Scan for the cell matching the given text and deliver its [X, Y] coordinate at center. 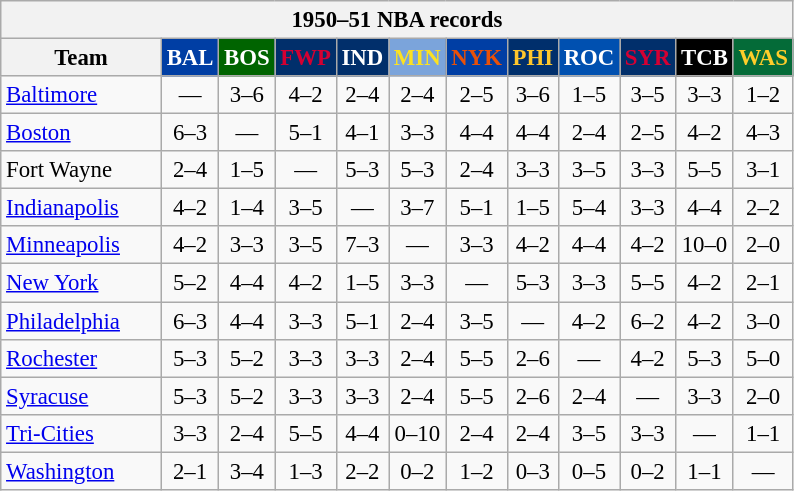
MIN [418, 58]
Fort Wayne [82, 170]
Washington [82, 471]
5–4 [588, 208]
Indianapolis [82, 208]
PHI [532, 58]
3–7 [418, 208]
0–5 [588, 471]
Minneapolis [82, 245]
5–0 [763, 358]
WAS [763, 58]
Team [82, 58]
6–2 [648, 321]
0–10 [418, 433]
Syracuse [82, 396]
NYK [476, 58]
4–3 [763, 133]
New York [82, 283]
Philadelphia [82, 321]
Rochester [82, 358]
BAL [190, 58]
Baltimore [82, 95]
Tri-Cities [82, 433]
SYR [648, 58]
BOS [247, 58]
1–3 [306, 471]
4–1 [362, 133]
0–3 [532, 471]
3–0 [763, 321]
3–4 [247, 471]
FWP [306, 58]
3–1 [763, 170]
1950–51 NBA records [397, 20]
TCB [704, 58]
IND [362, 58]
ROC [588, 58]
7–3 [362, 245]
10–0 [704, 245]
Boston [82, 133]
1–4 [247, 208]
